Detect which cell encompasses the target text, then output its [X, Y] center coordinate. 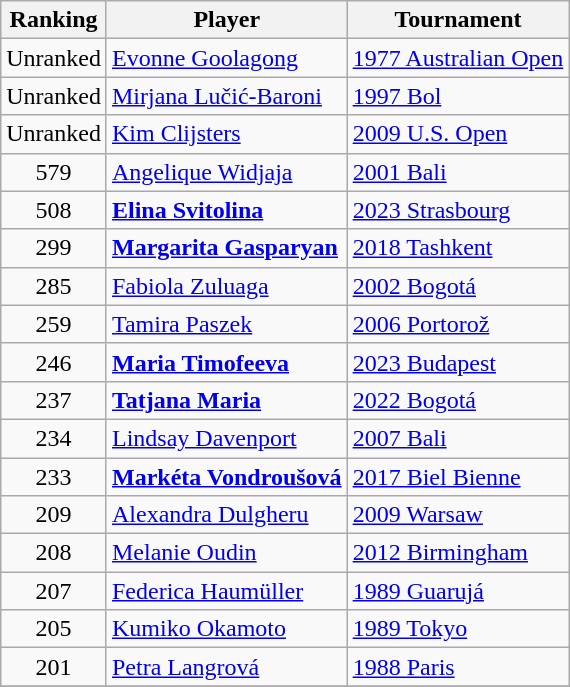
Federica Haumüller [226, 591]
Mirjana Lučić-Baroni [226, 96]
207 [54, 591]
Kumiko Okamoto [226, 629]
Evonne Goolagong [226, 58]
2018 Tashkent [458, 248]
508 [54, 210]
Tatjana Maria [226, 400]
233 [54, 477]
Markéta Vondroušová [226, 477]
Angelique Widjaja [226, 172]
Petra Langrová [226, 667]
Ranking [54, 20]
2001 Bali [458, 172]
205 [54, 629]
1989 Tokyo [458, 629]
2023 Strasbourg [458, 210]
2012 Birmingham [458, 553]
299 [54, 248]
1988 Paris [458, 667]
201 [54, 667]
579 [54, 172]
209 [54, 515]
Alexandra Dulgheru [226, 515]
237 [54, 400]
Player [226, 20]
2002 Bogotá [458, 286]
259 [54, 324]
208 [54, 553]
Margarita Gasparyan [226, 248]
1977 Australian Open [458, 58]
Lindsay Davenport [226, 438]
Fabiola Zuluaga [226, 286]
1997 Bol [458, 96]
2009 Warsaw [458, 515]
Tournament [458, 20]
2017 Biel Bienne [458, 477]
1989 Guarujá [458, 591]
2007 Bali [458, 438]
2009 U.S. Open [458, 134]
Maria Timofeeva [226, 362]
234 [54, 438]
2022 Bogotá [458, 400]
246 [54, 362]
2006 Portorož [458, 324]
285 [54, 286]
Elina Svitolina [226, 210]
Melanie Oudin [226, 553]
Tamira Paszek [226, 324]
Kim Clijsters [226, 134]
2023 Budapest [458, 362]
